Return (X, Y) of the center of cell containing provided text 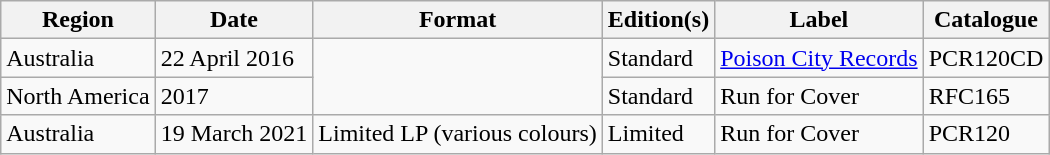
RFC165 (986, 96)
Format (458, 20)
PCR120CD (986, 58)
Label (819, 20)
Edition(s) (658, 20)
Limited (658, 134)
Region (78, 20)
Limited LP (various colours) (458, 134)
19 March 2021 (234, 134)
North America (78, 96)
Catalogue (986, 20)
22 April 2016 (234, 58)
Date (234, 20)
2017 (234, 96)
Poison City Records (819, 58)
PCR120 (986, 134)
